Locate the cell with the specified text and output its (X, Y) center coordinate. 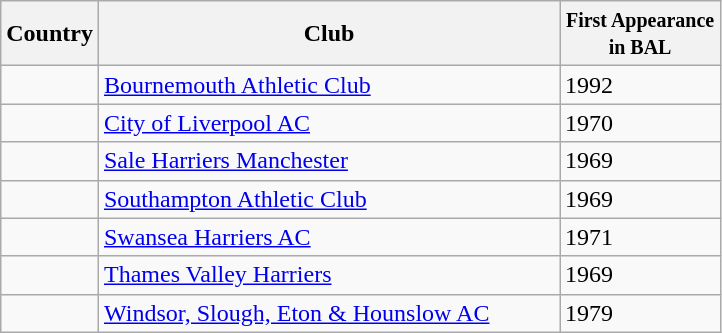
Swansea Harriers AC (328, 237)
Sale Harriers Manchester (328, 161)
Club (328, 34)
1979 (640, 313)
First Appearance in BAL (640, 34)
City of Liverpool AC (328, 123)
1992 (640, 85)
Country (50, 34)
Bournemouth Athletic Club (328, 85)
1971 (640, 237)
Southampton Athletic Club (328, 199)
1970 (640, 123)
Windsor, Slough, Eton & Hounslow AC (328, 313)
Thames Valley Harriers (328, 275)
